Provide the (x, y) coordinate of the cell's center where the given text is located.  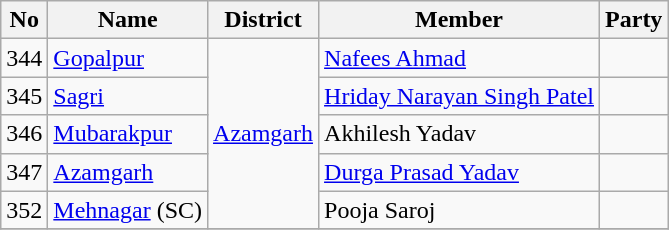
Gopalpur (128, 58)
Durga Prasad Yadav (460, 172)
No (24, 20)
Mubarakpur (128, 134)
Member (460, 20)
345 (24, 96)
346 (24, 134)
District (264, 20)
352 (24, 210)
Sagri (128, 96)
344 (24, 58)
Hriday Narayan Singh Patel (460, 96)
Akhilesh Yadav (460, 134)
Nafees Ahmad (460, 58)
347 (24, 172)
Pooja Saroj (460, 210)
Name (128, 20)
Party (634, 20)
Mehnagar (SC) (128, 210)
